Search for the cell housing the specified text and yield its (x, y) center coordinate. 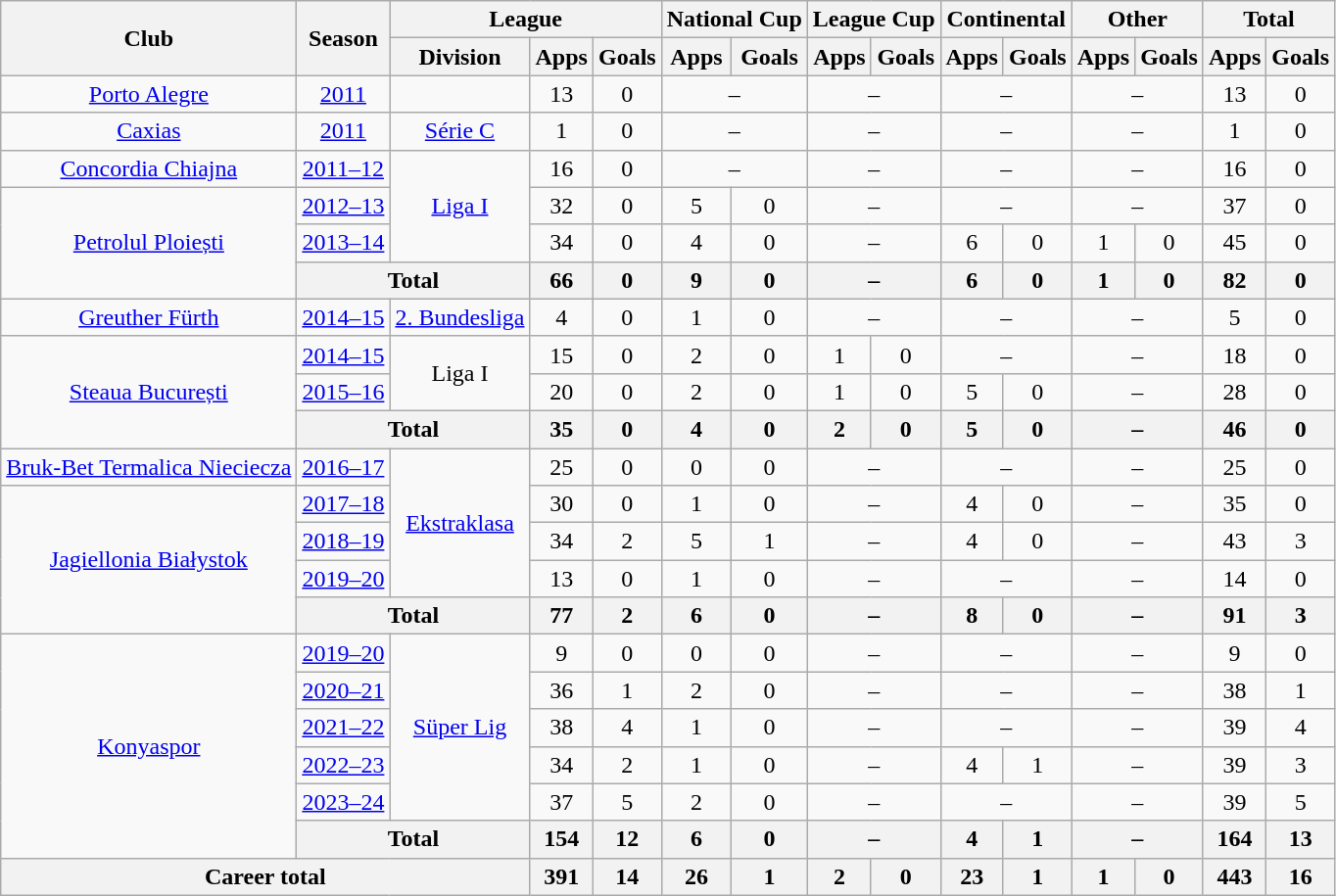
Greuther Fürth (149, 317)
League Cup (874, 20)
32 (561, 206)
Bruk-Bet Termalica Nieciecza (149, 467)
Konyaspor (149, 746)
Continental (1006, 20)
Série C (460, 131)
Division (460, 57)
82 (1234, 280)
23 (972, 876)
Steaua București (149, 392)
36 (561, 690)
2018–19 (343, 542)
45 (1234, 243)
391 (561, 876)
164 (1234, 839)
91 (1234, 616)
8 (972, 616)
2020–21 (343, 690)
Other (1137, 20)
2016–17 (343, 467)
18 (1234, 354)
Petrolul Ploiești (149, 243)
28 (1234, 392)
2015–16 (343, 392)
Ekstraklasa (460, 523)
League (525, 20)
2012–13 (343, 206)
Porto Alegre (149, 94)
12 (627, 839)
Career total (265, 876)
2013–14 (343, 243)
77 (561, 616)
Jagiellonia Białystok (149, 560)
443 (1234, 876)
2011–12 (343, 168)
15 (561, 354)
154 (561, 839)
26 (696, 876)
20 (561, 392)
2023–24 (343, 802)
Süper Lig (460, 728)
Season (343, 38)
30 (561, 504)
2022–23 (343, 765)
Concordia Chiajna (149, 168)
46 (1234, 429)
Club (149, 38)
2021–22 (343, 728)
43 (1234, 542)
66 (561, 280)
Caxias (149, 131)
2. Bundesliga (460, 317)
National Cup (735, 20)
2017–18 (343, 504)
